Detect which cell encompasses the target text, then output its [x, y] center coordinate. 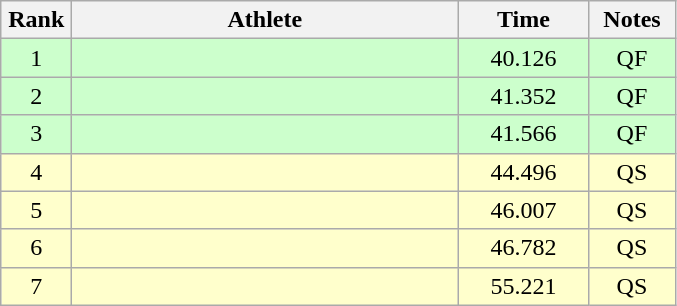
Athlete [265, 20]
5 [36, 210]
46.007 [524, 210]
41.566 [524, 134]
3 [36, 134]
55.221 [524, 286]
Notes [632, 20]
6 [36, 248]
46.782 [524, 248]
7 [36, 286]
40.126 [524, 58]
Time [524, 20]
Rank [36, 20]
4 [36, 172]
1 [36, 58]
44.496 [524, 172]
41.352 [524, 96]
2 [36, 96]
